Output the (x, y) coordinate of the center of the cell containing the given text.  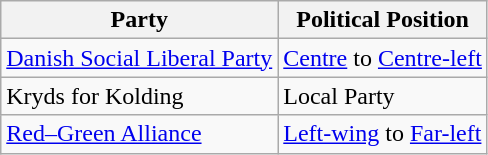
Centre to Centre-left (383, 58)
Left-wing to Far-left (383, 134)
Danish Social Liberal Party (140, 58)
Political Position (383, 20)
Local Party (383, 96)
Kryds for Kolding (140, 96)
Party (140, 20)
Red–Green Alliance (140, 134)
